Locate the cell with the specified text and output its (x, y) center coordinate. 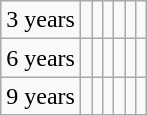
9 years (41, 96)
3 years (41, 20)
6 years (41, 58)
